From the cell containing the given text, extract its center point as [X, Y] coordinate. 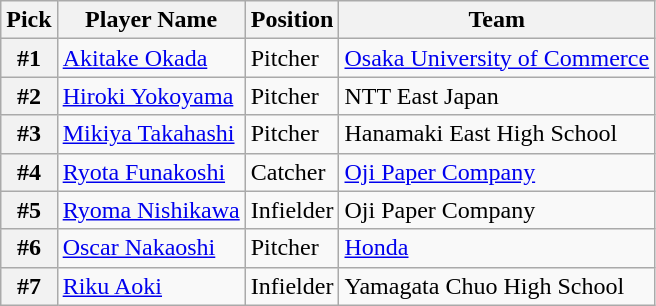
Riku Aoki [151, 286]
Akitake Okada [151, 58]
Pick [29, 20]
Catcher [292, 172]
Yamagata Chuo High School [497, 286]
Oscar Nakaoshi [151, 248]
#6 [29, 248]
Team [497, 20]
Ryota Funakoshi [151, 172]
Ryoma Nishikawa [151, 210]
NTT East Japan [497, 96]
Player Name [151, 20]
Position [292, 20]
#1 [29, 58]
#3 [29, 134]
#7 [29, 286]
Hanamaki East High School [497, 134]
#2 [29, 96]
#5 [29, 210]
Mikiya Takahashi [151, 134]
#4 [29, 172]
Hiroki Yokoyama [151, 96]
Honda [497, 248]
Osaka University of Commerce [497, 58]
